Find where the given text appears and provide that cell's center as (X, Y) coordinate. 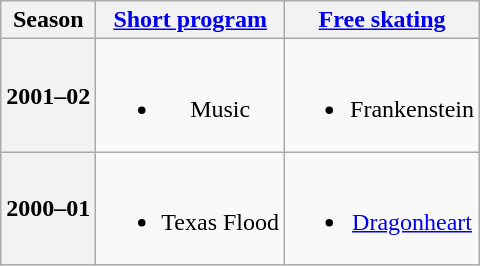
Frankenstein (382, 96)
Dragonheart (382, 208)
Season (48, 20)
Music (190, 96)
2000–01 (48, 208)
Texas Flood (190, 208)
2001–02 (48, 96)
Short program (190, 20)
Free skating (382, 20)
